Provide the (X, Y) coordinate of the cell's center where the given text is located.  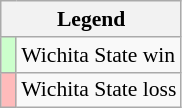
Wichita State loss (98, 90)
Wichita State win (98, 55)
Legend (92, 19)
